For the text-containing cell, return its midpoint in (X, Y) coordinate format. 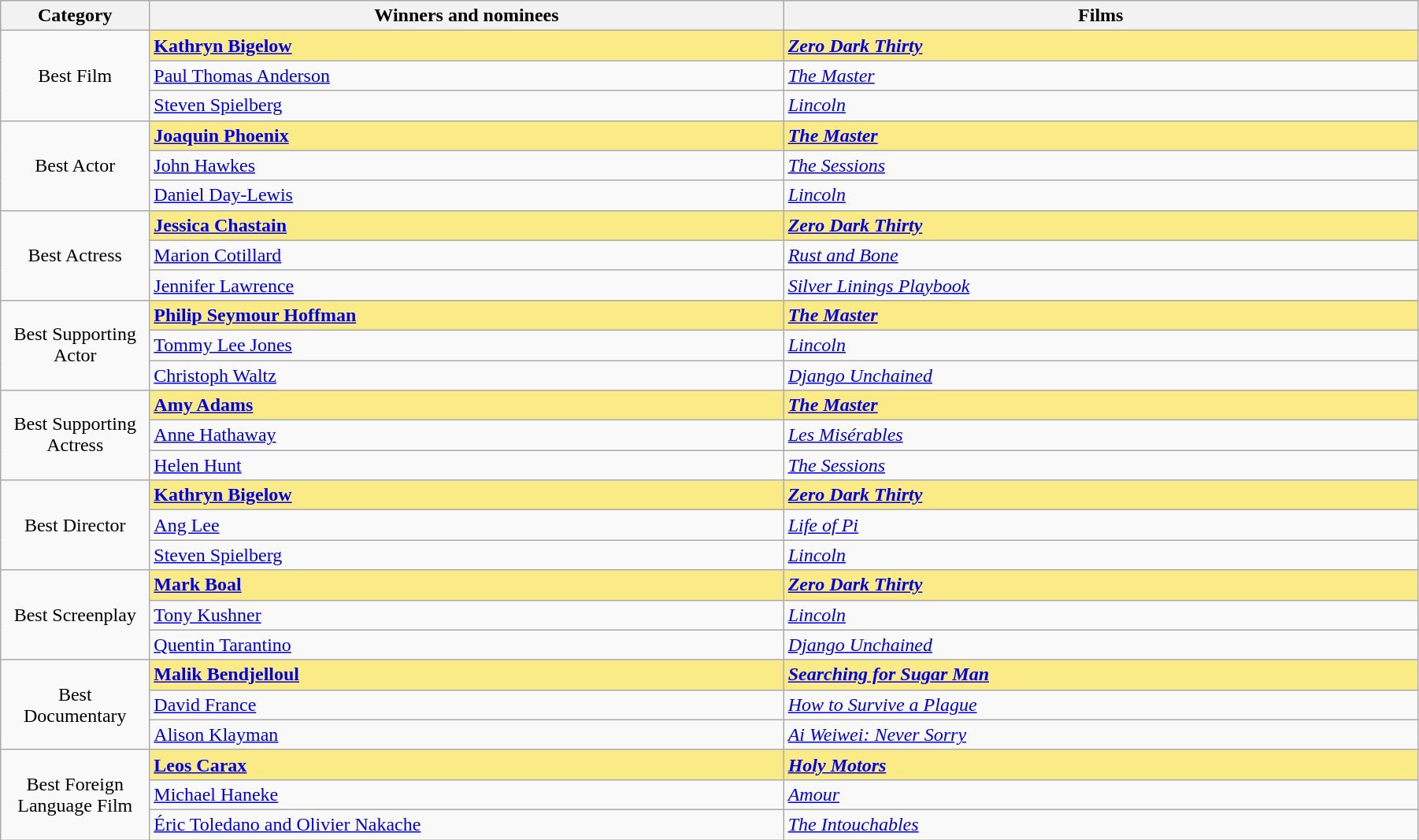
Philip Seymour Hoffman (466, 315)
Helen Hunt (466, 465)
Ang Lee (466, 525)
Amy Adams (466, 405)
Christoph Waltz (466, 376)
Holy Motors (1101, 764)
Michael Haneke (466, 794)
Joaquin Phoenix (466, 135)
Searching for Sugar Man (1101, 675)
Paul Thomas Anderson (466, 76)
Best Foreign Language Film (76, 794)
Silver Linings Playbook (1101, 285)
Best Film (76, 76)
Mark Boal (466, 585)
Quentin Tarantino (466, 645)
Best Supporting Actor (76, 345)
Jennifer Lawrence (466, 285)
Malik Bendjelloul (466, 675)
Winners and nominees (466, 16)
Daniel Day-Lewis (466, 195)
Films (1101, 16)
Best Documentary (76, 705)
Amour (1101, 794)
Best Supporting Actress (76, 435)
Marion Cotillard (466, 255)
Jessica Chastain (466, 225)
David France (466, 705)
Rust and Bone (1101, 255)
John Hawkes (466, 165)
Best Director (76, 525)
Anne Hathaway (466, 435)
Life of Pi (1101, 525)
Best Actress (76, 255)
The Intouchables (1101, 824)
Category (76, 16)
Best Screenplay (76, 615)
Leos Carax (466, 764)
How to Survive a Plague (1101, 705)
Ai Weiwei: Never Sorry (1101, 735)
Éric Toledano and Olivier Nakache (466, 824)
Best Actor (76, 165)
Alison Klayman (466, 735)
Les Misérables (1101, 435)
Tommy Lee Jones (466, 345)
Tony Kushner (466, 615)
